Return (X, Y) of the center of cell containing provided text 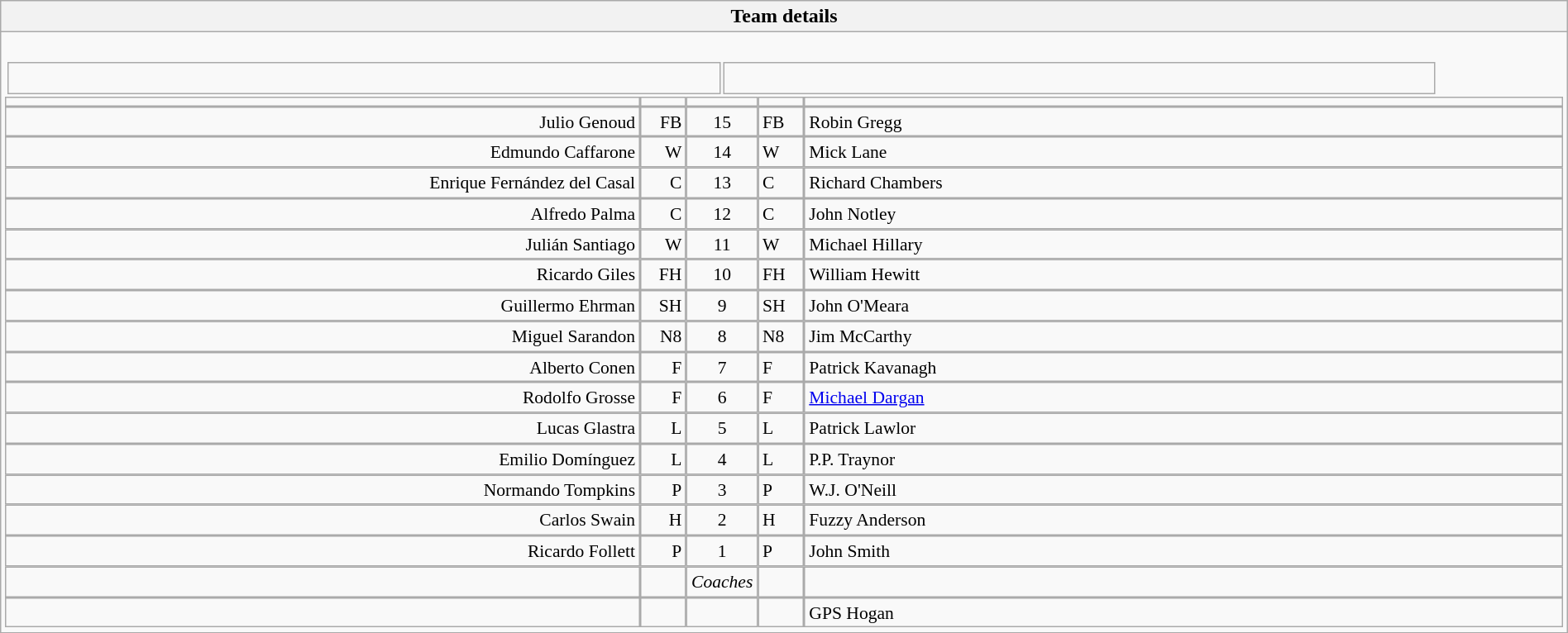
Michael Dargan (1184, 398)
Normando Tompkins (323, 489)
Mick Lane (1184, 152)
Julio Genoud (323, 122)
Michael Hillary (1184, 245)
Guillermo Ehrman (323, 306)
Rodolfo Grosse (323, 398)
5 (722, 428)
14 (722, 152)
W.J. O'Neill (1184, 489)
Jim McCarthy (1184, 336)
15 (722, 122)
2 (722, 521)
Enrique Fernández del Casal (323, 183)
6 (722, 398)
P.P. Traynor (1184, 459)
Carlos Swain (323, 521)
9 (722, 306)
8 (722, 336)
Fuzzy Anderson (1184, 521)
Miguel Sarandon (323, 336)
7 (722, 367)
12 (722, 213)
Coaches (722, 582)
Alfredo Palma (323, 213)
Ricardo Follett (323, 550)
Emilio Domínguez (323, 459)
Alberto Conen (323, 367)
Richard Chambers (1184, 183)
3 (722, 489)
Patrick Kavanagh (1184, 367)
John O'Meara (1184, 306)
Patrick Lawlor (1184, 428)
10 (722, 274)
Edmundo Caffarone (323, 152)
Lucas Glastra (323, 428)
4 (722, 459)
11 (722, 245)
Julián Santiago (323, 245)
GPS Hogan (1184, 613)
13 (722, 183)
Team details (784, 17)
John Notley (1184, 213)
William Hewitt (1184, 274)
1 (722, 550)
Ricardo Giles (323, 274)
Robin Gregg (1184, 122)
John Smith (1184, 550)
